Scan for the cell matching the given text and deliver its [X, Y] coordinate at center. 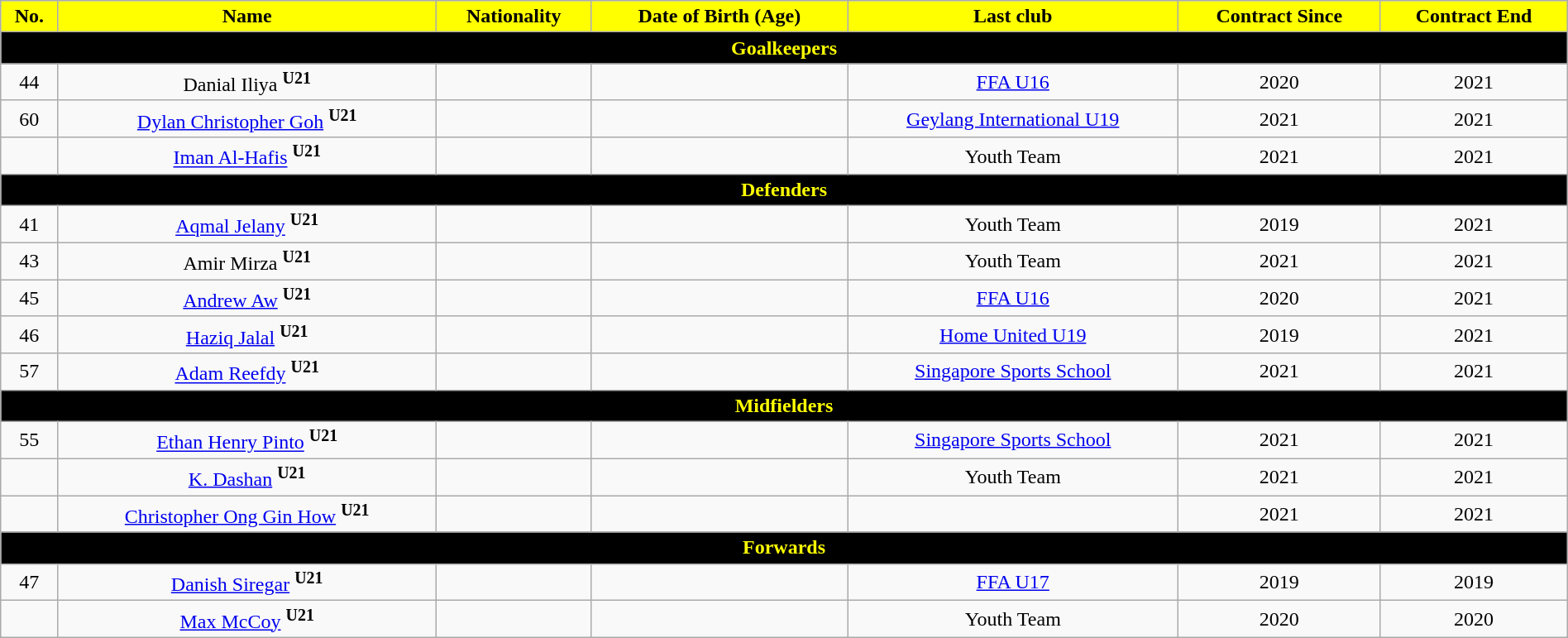
Danial Iliya U21 [247, 83]
Contract Since [1279, 17]
Max McCoy U21 [247, 619]
44 [30, 83]
41 [30, 225]
Name [247, 17]
Haziq Jalal U21 [247, 334]
Forwards [784, 548]
47 [30, 583]
Andrew Aw U21 [247, 298]
Aqmal Jelany U21 [247, 225]
43 [30, 261]
Nationality [514, 17]
Midfielders [784, 405]
Amir Mirza U21 [247, 261]
57 [30, 372]
Date of Birth (Age) [719, 17]
Goalkeepers [784, 48]
55 [30, 440]
Christopher Ong Gin How U21 [247, 515]
Last club [1013, 17]
No. [30, 17]
Defenders [784, 190]
FFA U17 [1013, 583]
45 [30, 298]
Geylang International U19 [1013, 119]
Ethan Henry Pinto U21 [247, 440]
60 [30, 119]
Adam Reefdy U21 [247, 372]
K. Dashan U21 [247, 477]
Danish Siregar U21 [247, 583]
Dylan Christopher Goh U21 [247, 119]
Home United U19 [1013, 334]
Iman Al-Hafis U21 [247, 156]
Contract End [1474, 17]
46 [30, 334]
